Return the [X, Y] coordinate for the center point of the cell that contains the specified text.  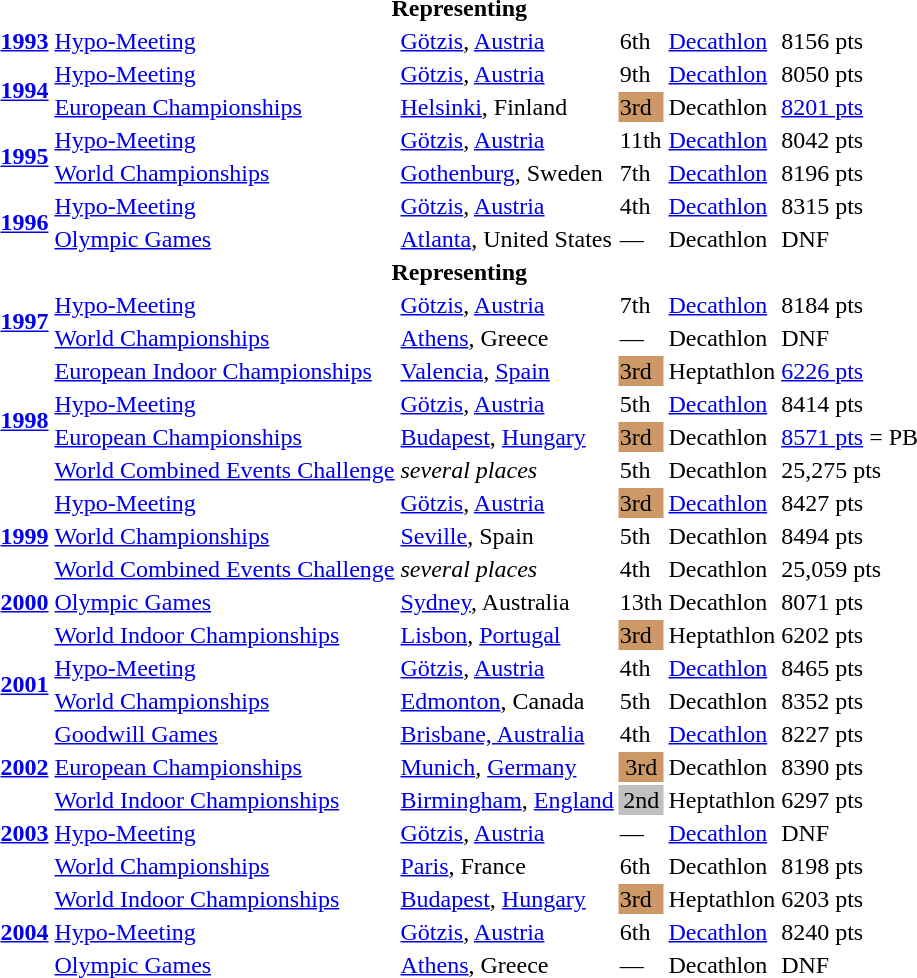
13th [641, 602]
Munich, Germany [507, 767]
Goodwill Games [224, 734]
Valencia, Spain [507, 371]
Gothenburg, Sweden [507, 173]
Sydney, Australia [507, 602]
2nd [641, 800]
Brisbane, Australia [507, 734]
Seville, Spain [507, 536]
9th [641, 74]
Atlanta, United States [507, 239]
Birmingham, England [507, 800]
Athens, Greece [507, 338]
Lisbon, Portugal [507, 635]
11th [641, 140]
Edmonton, Canada [507, 701]
Paris, France [507, 866]
Helsinki, Finland [507, 107]
European Indoor Championships [224, 371]
